Return (x, y) of the center of cell containing provided text 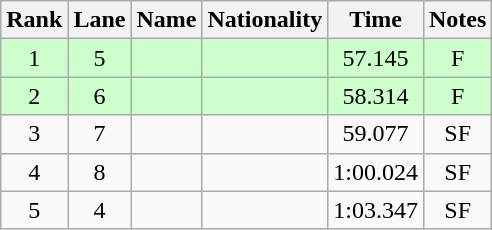
8 (100, 172)
Time (376, 20)
58.314 (376, 96)
Nationality (265, 20)
3 (34, 134)
1:00.024 (376, 172)
2 (34, 96)
6 (100, 96)
1:03.347 (376, 210)
Lane (100, 20)
57.145 (376, 58)
Notes (457, 20)
59.077 (376, 134)
Rank (34, 20)
7 (100, 134)
1 (34, 58)
Name (166, 20)
